For the text-containing cell, return its midpoint in (x, y) coordinate format. 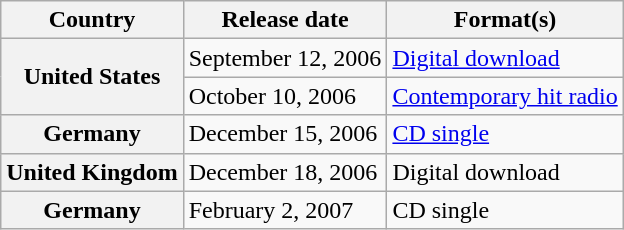
September 12, 2006 (285, 58)
February 2, 2007 (285, 210)
Country (92, 20)
December 15, 2006 (285, 134)
December 18, 2006 (285, 172)
Release date (285, 20)
Contemporary hit radio (505, 96)
October 10, 2006 (285, 96)
United States (92, 77)
Format(s) (505, 20)
United Kingdom (92, 172)
